Identify which cell holds the provided text, then report its (x, y) central coordinate. 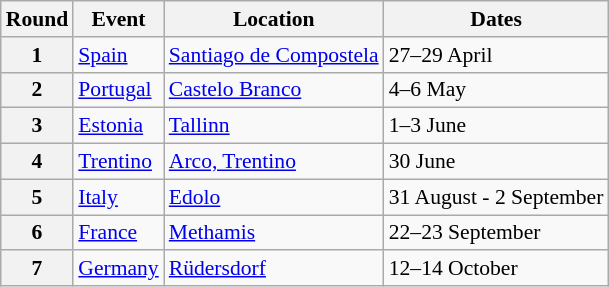
4–6 May (496, 90)
4 (38, 162)
Methamis (274, 233)
Arco, Trentino (274, 162)
Germany (118, 269)
Trentino (118, 162)
Edolo (274, 197)
Event (118, 19)
31 August - 2 September (496, 197)
1 (38, 55)
6 (38, 233)
27–29 April (496, 55)
Dates (496, 19)
Santiago de Compostela (274, 55)
Castelo Branco (274, 90)
Tallinn (274, 126)
Location (274, 19)
5 (38, 197)
12–14 October (496, 269)
Round (38, 19)
7 (38, 269)
France (118, 233)
Portugal (118, 90)
22–23 September (496, 233)
Estonia (118, 126)
Italy (118, 197)
2 (38, 90)
1–3 June (496, 126)
30 June (496, 162)
Rüdersdorf (274, 269)
Spain (118, 55)
3 (38, 126)
